Locate the cell with the specified text and output its [x, y] center coordinate. 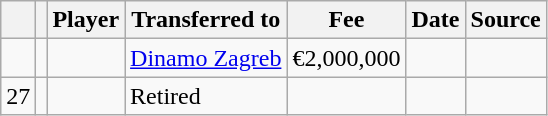
Retired [206, 96]
Transferred to [206, 20]
27 [18, 96]
Dinamo Zagreb [206, 58]
Fee [346, 20]
Player [86, 20]
€2,000,000 [346, 58]
Source [506, 20]
Date [436, 20]
